Determine the [X, Y] coordinate at the center of the cell enclosing the given text.  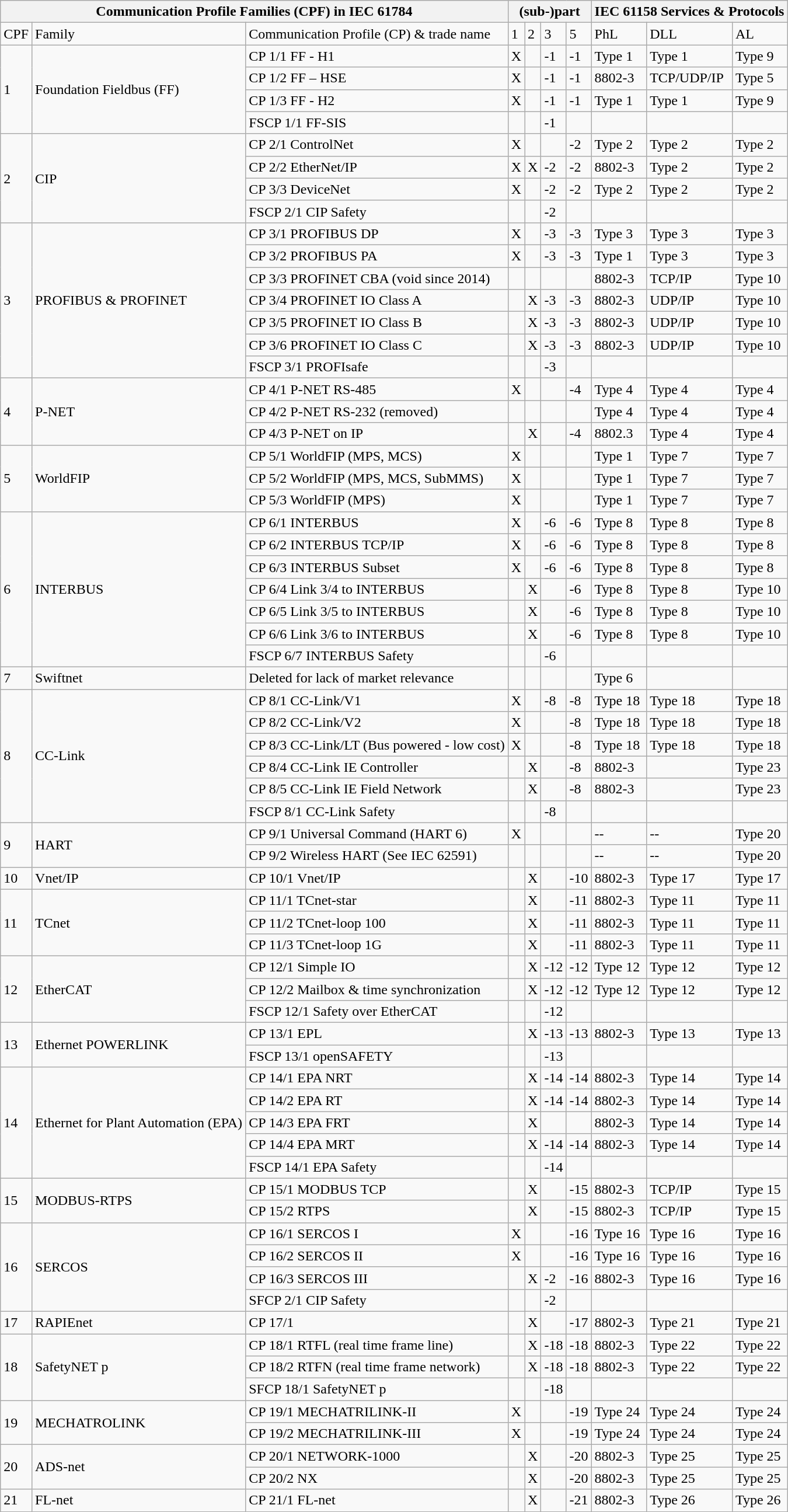
CP 20/1 NETWORK-1000 [377, 1456]
CP 9/2 Wireless HART (See IEC 62591) [377, 856]
6 [16, 589]
Ethernet POWERLINK [139, 1045]
RAPIEnet [139, 1322]
SFCP 18/1 SafetyNET p [377, 1389]
DLL [690, 34]
FSCP 14/1 EPA Safety [377, 1167]
CP 14/3 EPA FRT [377, 1123]
CP 3/3 DeviceNet [377, 189]
Swiftnet [139, 678]
Type 6 [619, 678]
CP 6/2 INTERBUS TCP/IP [377, 545]
16 [16, 1267]
CP 17/1 [377, 1322]
AL [760, 34]
CP 6/5 Link 3/5 to INTERBUS [377, 611]
Communication Profile Families (CPF) in IEC 61784 [254, 12]
CP 3/2 PROFIBUS PA [377, 256]
10 [16, 878]
CP 4/2 P-NET RS-232 (removed) [377, 412]
CP 3/5 PROFINET IO Class B [377, 323]
12 [16, 989]
20 [16, 1467]
11 [16, 922]
(sub-)part [550, 12]
FSCP 8/1 CC-Link Safety [377, 811]
CP 11/2 TCnet-loop 100 [377, 922]
SFCP 2/1 CIP Safety [377, 1300]
CP 14/1 EPA NRT [377, 1078]
INTERBUS [139, 589]
CP 18/1 RTFL (real time frame line) [377, 1344]
18 [16, 1367]
SafetyNET p [139, 1367]
Foundation Fieldbus (FF) [139, 89]
CP 5/1 WorldFIP (MPS, MCS) [377, 456]
CIP [139, 178]
Deleted for lack of market relevance [377, 678]
21 [16, 1500]
15 [16, 1200]
Family [139, 34]
CP 14/4 EPA MRT [377, 1145]
CP 12/2 Mailbox & time synchronization [377, 990]
HART [139, 845]
CP 8/5 CC-Link IE Field Network [377, 789]
13 [16, 1045]
19 [16, 1423]
CC-Link [139, 756]
MECHATROLINK [139, 1423]
IEC 61158 Services & Protocols [689, 12]
Ethernet for Plant Automation (EPA) [139, 1123]
4 [16, 412]
CP 16/2 SERCOS II [377, 1256]
CP 21/1 FL-net [377, 1500]
8 [16, 756]
CP 6/6 Link 3/6 to INTERBUS [377, 633]
CP 1/2 FF – HSE [377, 78]
CP 12/1 Simple IO [377, 967]
CP 11/3 TCnet-loop 1G [377, 945]
9 [16, 845]
FL-net [139, 1500]
ADS-net [139, 1467]
TCP/UDP/IP [690, 78]
CP 4/3 P-NET on IP [377, 434]
FSCP 12/1 Safety over EtherCAT [377, 1012]
CP 14/2 EPA RT [377, 1100]
-10 [579, 878]
CP 2/2 EtherNet/IP [377, 167]
P-NET [139, 412]
CP 1/3 FF - H2 [377, 100]
CP 6/3 INTERBUS Subset [377, 567]
CP 3/6 PROFINET IO Class C [377, 345]
CP 8/1 CC-Link/V1 [377, 701]
FSCP 2/1 CIP Safety [377, 211]
CPF [16, 34]
CP 8/3 CC-Link/LT (Bus powered - low cost) [377, 745]
CP 9/1 Universal Command (HART 6) [377, 834]
17 [16, 1322]
CP 1/1 FF - H1 [377, 56]
WorldFIP [139, 478]
CP 8/2 CC-Link/V2 [377, 723]
CP 20/2 NX [377, 1478]
MODBUS-RTPS [139, 1200]
CP 6/1 INTERBUS [377, 522]
CP 3/4 PROFINET IO Class A [377, 301]
-21 [579, 1500]
FSCP 6/7 INTERBUS Safety [377, 656]
CP 16/3 SERCOS III [377, 1278]
Vnet/IP [139, 878]
CP 4/1 P-NET RS-485 [377, 389]
CP 5/2 WorldFIP (MPS, MCS, SubMMS) [377, 478]
CP 10/1 Vnet/IP [377, 878]
CP 16/1 SERCOS I [377, 1234]
CP 11/1 TCnet-star [377, 900]
CP 15/1 MODBUS TCP [377, 1189]
7 [16, 678]
CP 13/1 EPL [377, 1034]
CP 6/4 Link 3/4 to INTERBUS [377, 589]
CP 15/2 RTPS [377, 1211]
Type 5 [760, 78]
SERCOS [139, 1267]
PhL [619, 34]
CP 19/1 MECHATRILINK-II [377, 1412]
FSCP 3/1 PROFIsafe [377, 367]
CP 3/1 PROFIBUS DP [377, 234]
Communication Profile (CP) & trade name [377, 34]
CP 5/3 WorldFIP (MPS) [377, 500]
CP 19/2 MECHATRILINK-III [377, 1434]
-17 [579, 1322]
CP 2/1 ControlNet [377, 145]
TCnet [139, 922]
FSCP 13/1 openSAFETY [377, 1056]
EtherCAT [139, 989]
CP 3/3 PROFINET CBA (void since 2014) [377, 278]
8802.3 [619, 434]
CP 18/2 RTFN (real time frame network) [377, 1367]
PROFIBUS & PROFINET [139, 300]
CP 8/4 CC-Link IE Controller [377, 767]
14 [16, 1123]
FSCP 1/1 FF-SIS [377, 123]
